Find where the given text appears and provide that cell's center as (x, y) coordinate. 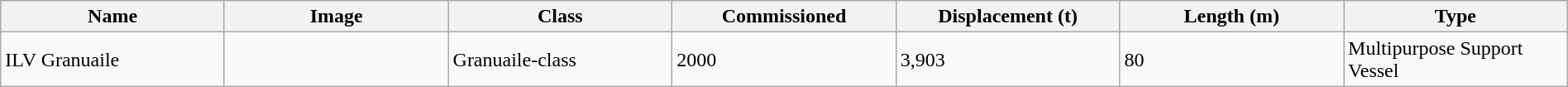
Image (336, 17)
Commissioned (784, 17)
2000 (784, 60)
Granuaile-class (561, 60)
Multipurpose Support Vessel (1456, 60)
Type (1456, 17)
Displacement (t) (1007, 17)
3,903 (1007, 60)
Length (m) (1232, 17)
Name (112, 17)
ILV Granuaile (112, 60)
Class (561, 17)
80 (1232, 60)
